Capture the cell that displays the provided text and extract its (x, y) central coordinate. 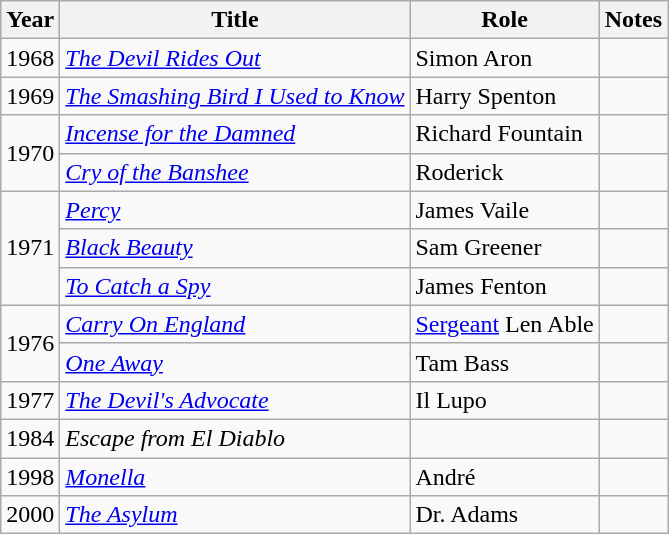
Notes (633, 20)
1969 (30, 96)
Sergeant Len Able (504, 324)
Cry of the Banshee (235, 172)
To Catch a Spy (235, 286)
Richard Fountain (504, 134)
One Away (235, 362)
The Devil's Advocate (235, 400)
Il Lupo (504, 400)
James Vaile (504, 210)
2000 (30, 515)
Black Beauty (235, 248)
The Asylum (235, 515)
1976 (30, 343)
Roderick (504, 172)
1968 (30, 58)
1977 (30, 400)
The Smashing Bird I Used to Know (235, 96)
Tam Bass (504, 362)
1970 (30, 153)
1984 (30, 438)
Percy (235, 210)
Sam Greener (504, 248)
James Fenton (504, 286)
1998 (30, 477)
Carry On England (235, 324)
Title (235, 20)
Incense for the Damned (235, 134)
Harry Spenton (504, 96)
Role (504, 20)
Escape from El Diablo (235, 438)
Simon Aron (504, 58)
Monella (235, 477)
1971 (30, 248)
Year (30, 20)
Dr. Adams (504, 515)
André (504, 477)
The Devil Rides Out (235, 58)
